For the text-containing cell, return its midpoint in [x, y] coordinate format. 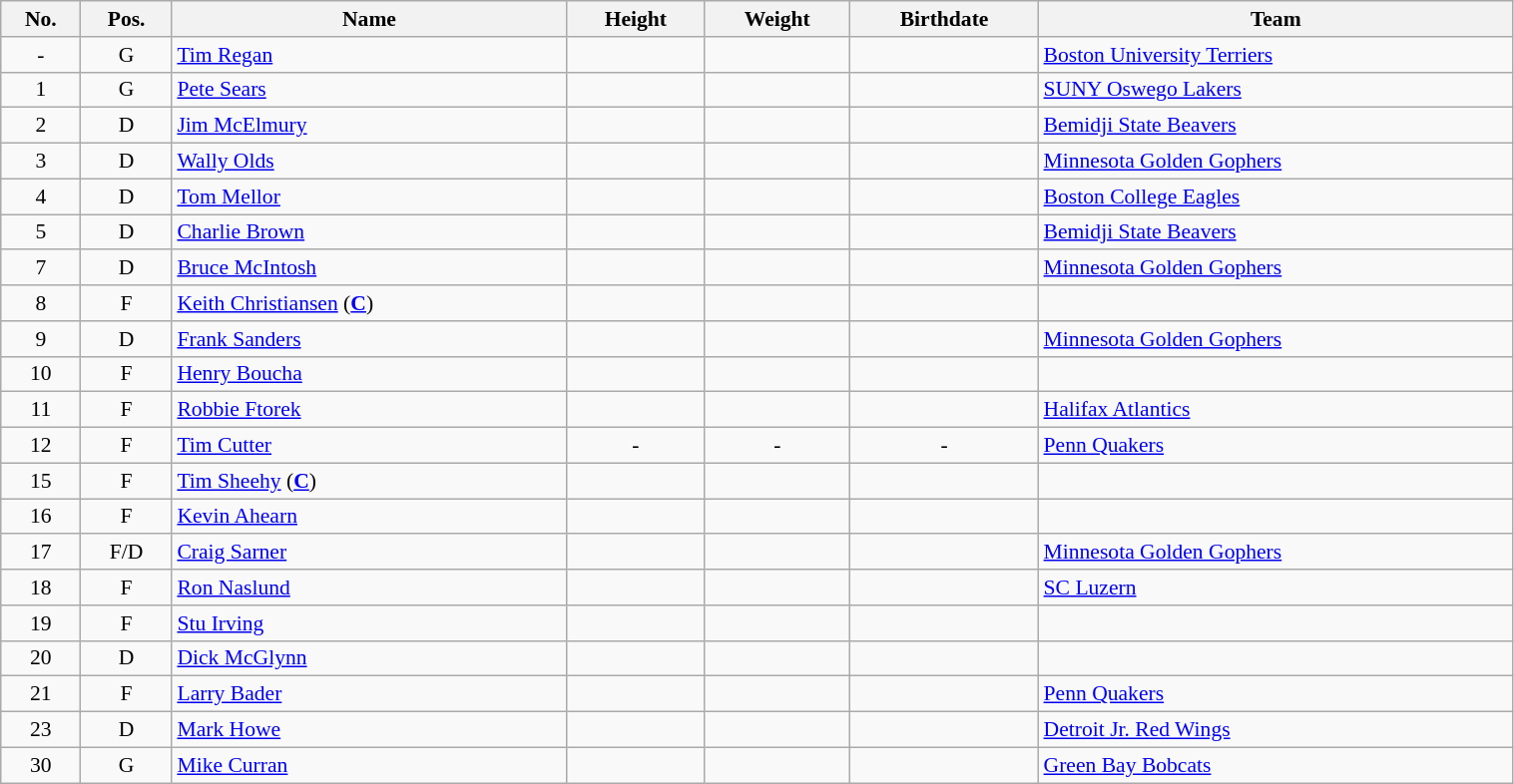
21 [41, 694]
30 [41, 765]
4 [41, 196]
2 [41, 126]
Craig Sarner [369, 553]
Mike Curran [369, 765]
Wally Olds [369, 162]
Tim Regan [369, 55]
Team [1276, 19]
Ron Naslund [369, 588]
Bruce McIntosh [369, 268]
Pete Sears [369, 90]
SC Luzern [1276, 588]
Tom Mellor [369, 196]
18 [41, 588]
11 [41, 410]
Mark Howe [369, 730]
No. [41, 19]
Dick McGlynn [369, 658]
Jim McElmury [369, 126]
Boston University Terriers [1276, 55]
Larry Bader [369, 694]
17 [41, 553]
8 [41, 303]
Green Bay Bobcats [1276, 765]
7 [41, 268]
Stu Irving [369, 623]
15 [41, 481]
Detroit Jr. Red Wings [1276, 730]
F/D [127, 553]
19 [41, 623]
Halifax Atlantics [1276, 410]
20 [41, 658]
Frank Sanders [369, 339]
16 [41, 517]
Charlie Brown [369, 232]
Robbie Ftorek [369, 410]
5 [41, 232]
3 [41, 162]
9 [41, 339]
Pos. [127, 19]
Henry Boucha [369, 374]
Boston College Eagles [1276, 196]
Keith Christiansen (C) [369, 303]
10 [41, 374]
Name [369, 19]
SUNY Oswego Lakers [1276, 90]
23 [41, 730]
Tim Sheehy (C) [369, 481]
Weight [776, 19]
1 [41, 90]
Height [637, 19]
Tim Cutter [369, 446]
Kevin Ahearn [369, 517]
12 [41, 446]
Birthdate [944, 19]
